Determine the (X, Y) coordinate at the center of the cell enclosing the given text.  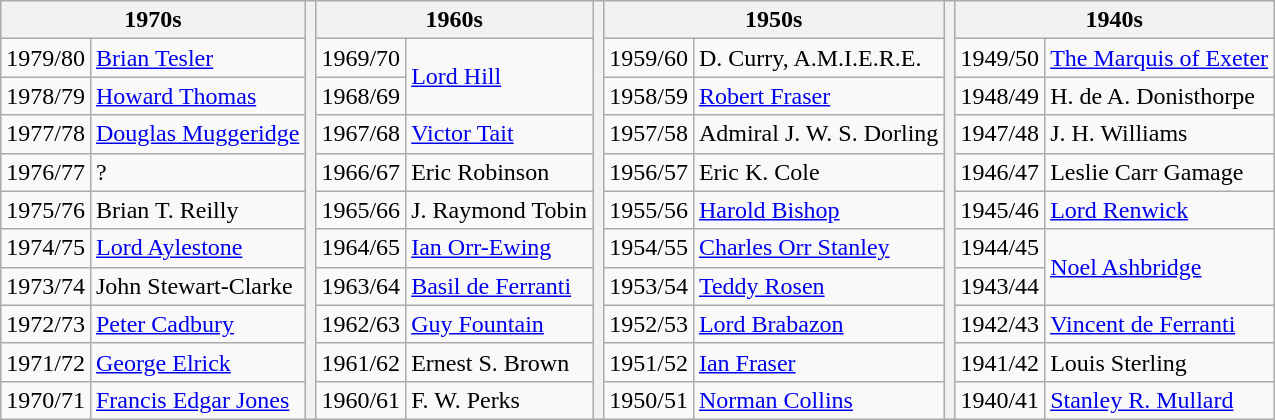
1966/67 (361, 172)
1949/50 (1000, 58)
1942/43 (1000, 324)
D. Curry, A.M.I.E.R.E. (818, 58)
1971/72 (46, 362)
? (197, 172)
Victor Tait (500, 134)
1962/63 (361, 324)
1946/47 (1000, 172)
1951/52 (649, 362)
1975/76 (46, 210)
Lord Aylestone (197, 248)
1974/75 (46, 248)
1961/62 (361, 362)
Peter Cadbury (197, 324)
Lord Hill (500, 77)
1941/42 (1000, 362)
1952/53 (649, 324)
Robert Fraser (818, 96)
1954/55 (649, 248)
1959/60 (649, 58)
Ian Fraser (818, 362)
1964/65 (361, 248)
1950/51 (649, 400)
Vincent de Ferranti (1160, 324)
Charles Orr Stanley (818, 248)
1978/79 (46, 96)
Ernest S. Brown (500, 362)
1970s (153, 20)
1950s (774, 20)
Douglas Muggeridge (197, 134)
1943/44 (1000, 286)
1953/54 (649, 286)
Stanley R. Mullard (1160, 400)
Howard Thomas (197, 96)
1960s (454, 20)
1969/70 (361, 58)
Harold Bishop (818, 210)
Lord Brabazon (818, 324)
Eric Robinson (500, 172)
1940s (1114, 20)
1972/73 (46, 324)
Eric K. Cole (818, 172)
1955/56 (649, 210)
F. W. Perks (500, 400)
H. de A. Donisthorpe (1160, 96)
Lord Renwick (1160, 210)
Basil de Ferranti (500, 286)
1940/41 (1000, 400)
Ian Orr-Ewing (500, 248)
1973/74 (46, 286)
J. Raymond Tobin (500, 210)
Louis Sterling (1160, 362)
1947/48 (1000, 134)
1976/77 (46, 172)
1967/68 (361, 134)
1979/80 (46, 58)
1945/46 (1000, 210)
Guy Fountain (500, 324)
1944/45 (1000, 248)
Noel Ashbridge (1160, 267)
The Marquis of Exeter (1160, 58)
1958/59 (649, 96)
1963/64 (361, 286)
John Stewart-Clarke (197, 286)
1948/49 (1000, 96)
Admiral J. W. S. Dorling (818, 134)
Francis Edgar Jones (197, 400)
1977/78 (46, 134)
George Elrick (197, 362)
1970/71 (46, 400)
Brian T. Reilly (197, 210)
1956/57 (649, 172)
1960/61 (361, 400)
Leslie Carr Gamage (1160, 172)
1968/69 (361, 96)
J. H. Williams (1160, 134)
Brian Tesler (197, 58)
Teddy Rosen (818, 286)
1957/58 (649, 134)
1965/66 (361, 210)
Norman Collins (818, 400)
